Identify which cell holds the provided text, then report its [X, Y] central coordinate. 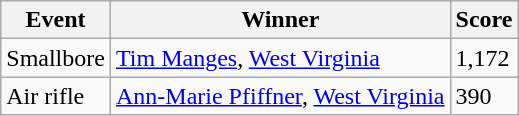
390 [484, 96]
Event [56, 20]
1,172 [484, 58]
Air rifle [56, 96]
Tim Manges, West Virginia [280, 58]
Score [484, 20]
Winner [280, 20]
Ann-Marie Pfiffner, West Virginia [280, 96]
Smallbore [56, 58]
